Return the [X, Y] coordinate for the center point of the cell that contains the specified text.  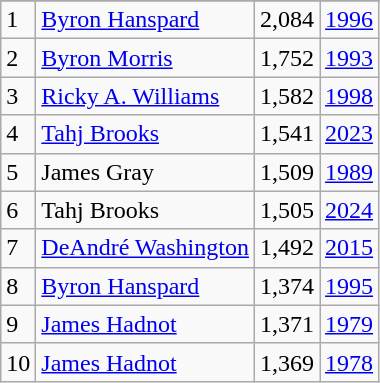
James Gray [146, 172]
1,505 [286, 210]
1996 [350, 20]
7 [18, 248]
1978 [350, 362]
1,492 [286, 248]
Ricky A. Williams [146, 96]
1,582 [286, 96]
1993 [350, 58]
3 [18, 96]
1,371 [286, 324]
9 [18, 324]
10 [18, 362]
2023 [350, 134]
1,509 [286, 172]
4 [18, 134]
2024 [350, 210]
2,084 [286, 20]
Byron Morris [146, 58]
1,374 [286, 286]
5 [18, 172]
1989 [350, 172]
2015 [350, 248]
1,369 [286, 362]
8 [18, 286]
1998 [350, 96]
1995 [350, 286]
1979 [350, 324]
DeAndré Washington [146, 248]
1,752 [286, 58]
6 [18, 210]
1,541 [286, 134]
1 [18, 20]
2 [18, 58]
